Search for the cell housing the specified text and yield its [X, Y] center coordinate. 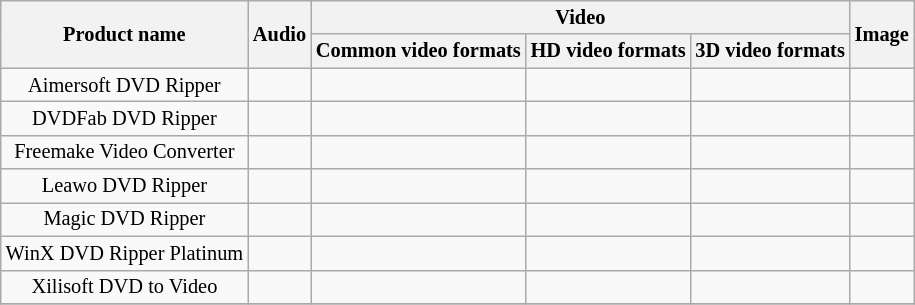
Audio [280, 34]
Common video formats [418, 51]
Video [580, 17]
Image [882, 34]
Xilisoft DVD to Video [124, 287]
Freemake Video Converter [124, 152]
HD video formats [608, 51]
Leawo DVD Ripper [124, 186]
DVDFab DVD Ripper [124, 118]
WinX DVD Ripper Platinum [124, 253]
Magic DVD Ripper [124, 219]
Product name [124, 34]
Aimersoft DVD Ripper [124, 85]
3D video formats [770, 51]
